Locate the cell with the specified text and output its (x, y) center coordinate. 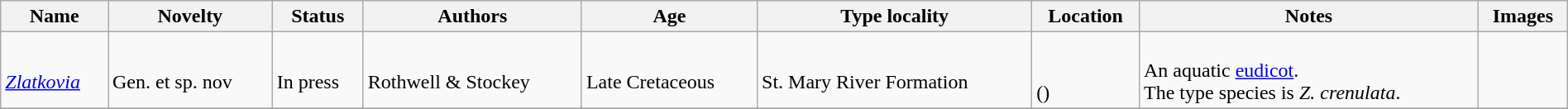
An aquatic eudicot. The type species is Z. crenulata. (1308, 70)
Images (1523, 17)
St. Mary River Formation (895, 70)
Age (669, 17)
Notes (1308, 17)
Location (1086, 17)
Novelty (190, 17)
Gen. et sp. nov (190, 70)
Late Cretaceous (669, 70)
Name (55, 17)
Zlatkovia (55, 70)
() (1086, 70)
Rothwell & Stockey (472, 70)
Authors (472, 17)
Status (318, 17)
In press (318, 70)
Type locality (895, 17)
